Return (x, y) of the center of cell containing provided text 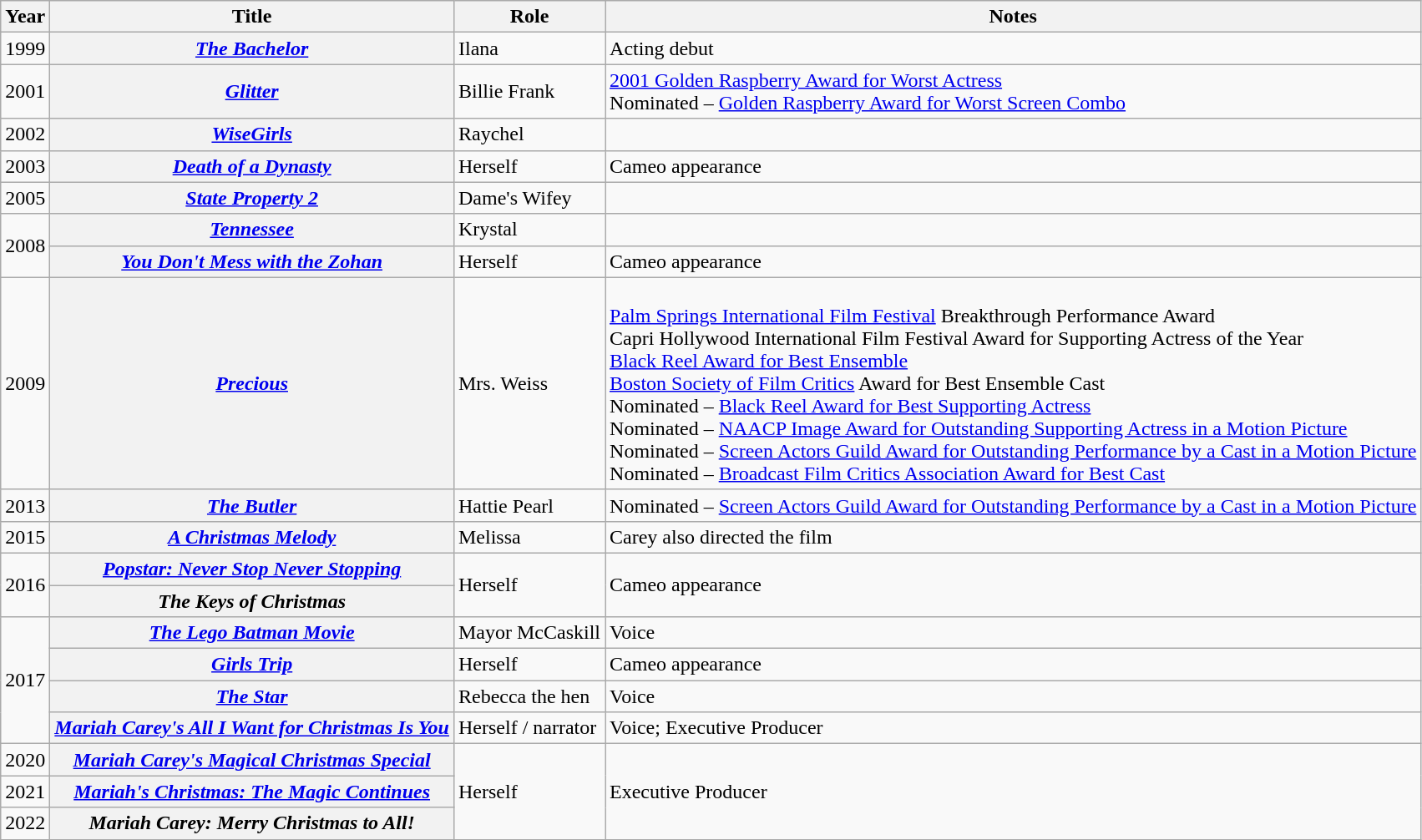
Role (529, 17)
2001 (25, 92)
Dame's Wifey (529, 198)
Hattie Pearl (529, 505)
Death of a Dynasty (252, 166)
2022 (25, 823)
2020 (25, 760)
2001 Golden Raspberry Award for Worst ActressNominated – Golden Raspberry Award for Worst Screen Combo (1014, 92)
Mariah's Christmas: The Magic Continues (252, 792)
2021 (25, 792)
2017 (25, 681)
Title (252, 17)
2016 (25, 584)
You Don't Mess with the Zohan (252, 261)
Raychel (529, 134)
Year (25, 17)
2008 (25, 245)
WiseGirls (252, 134)
Mariah Carey: Merry Christmas to All! (252, 823)
The Butler (252, 505)
Herself / narrator (529, 728)
Mariah Carey's All I Want for Christmas Is You (252, 728)
Nominated – Screen Actors Guild Award for Outstanding Performance by a Cast in a Motion Picture (1014, 505)
Melissa (529, 537)
2013 (25, 505)
The Bachelor (252, 48)
Glitter (252, 92)
Acting debut (1014, 48)
1999 (25, 48)
Notes (1014, 17)
Mariah Carey's Magical Christmas Special (252, 760)
Executive Producer (1014, 792)
The Star (252, 696)
2002 (25, 134)
2005 (25, 198)
Tennessee (252, 230)
Voice; Executive Producer (1014, 728)
Mayor McCaskill (529, 633)
2009 (25, 383)
Rebecca the hen (529, 696)
Krystal (529, 230)
Ilana (529, 48)
State Property 2 (252, 198)
2003 (25, 166)
Precious (252, 383)
Billie Frank (529, 92)
Carey also directed the film (1014, 537)
The Lego Batman Movie (252, 633)
Mrs. Weiss (529, 383)
The Keys of Christmas (252, 600)
Popstar: Never Stop Never Stopping (252, 569)
2015 (25, 537)
A Christmas Melody (252, 537)
Girls Trip (252, 665)
